Identify which cell holds the provided text, then report its [X, Y] central coordinate. 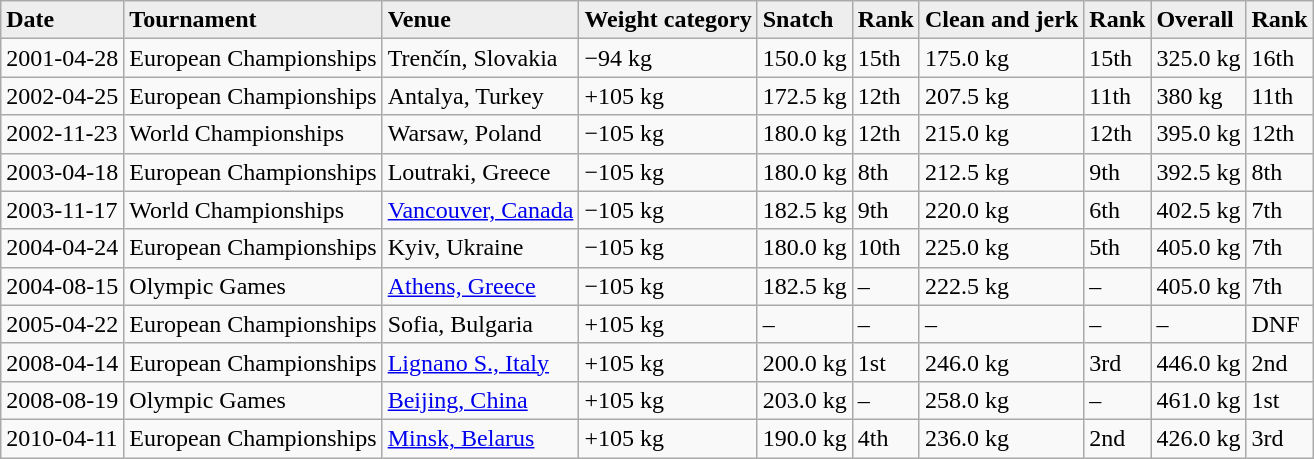
380 kg [1198, 96]
258.0 kg [1001, 400]
215.0 kg [1001, 134]
−94 kg [668, 58]
Weight category [668, 20]
Athens, Greece [480, 286]
DNF [1280, 324]
150.0 kg [804, 58]
Overall [1198, 20]
Kyiv, Ukraine [480, 248]
172.5 kg [804, 96]
Snatch [804, 20]
Warsaw, Poland [480, 134]
212.5 kg [1001, 172]
2005-04-22 [62, 324]
Venue [480, 20]
220.0 kg [1001, 210]
Trenčín, Slovakia [480, 58]
10th [886, 248]
2004-08-15 [62, 286]
2004-04-24 [62, 248]
Tournament [253, 20]
Clean and jerk [1001, 20]
Minsk, Belarus [480, 438]
446.0 kg [1198, 362]
175.0 kg [1001, 58]
325.0 kg [1198, 58]
190.0 kg [804, 438]
6th [1118, 210]
16th [1280, 58]
2001-04-28 [62, 58]
2010-04-11 [62, 438]
Lignano S., Italy [480, 362]
Beijing, China [480, 400]
5th [1118, 248]
2008-04-14 [62, 362]
203.0 kg [804, 400]
461.0 kg [1198, 400]
236.0 kg [1001, 438]
200.0 kg [804, 362]
2003-04-18 [62, 172]
2008-08-19 [62, 400]
4th [886, 438]
Sofia, Bulgaria [480, 324]
402.5 kg [1198, 210]
Loutraki, Greece [480, 172]
2002-11-23 [62, 134]
Antalya, Turkey [480, 96]
207.5 kg [1001, 96]
Vancouver, Canada [480, 210]
Date [62, 20]
222.5 kg [1001, 286]
225.0 kg [1001, 248]
426.0 kg [1198, 438]
395.0 kg [1198, 134]
246.0 kg [1001, 362]
2002-04-25 [62, 96]
2003-11-17 [62, 210]
392.5 kg [1198, 172]
